Pinpoint the cell where the given text exists, returning its [x, y] midpoint coordinate. 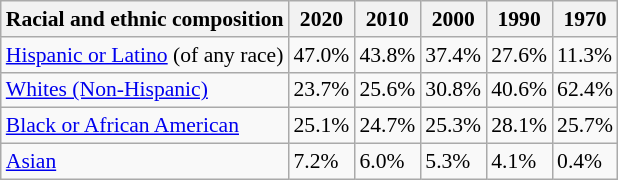
47.0% [322, 55]
24.7% [387, 126]
25.6% [387, 90]
7.2% [322, 162]
27.6% [519, 55]
62.4% [585, 90]
28.1% [519, 126]
25.7% [585, 126]
Whites (Non-Hispanic) [145, 90]
23.7% [322, 90]
30.8% [453, 90]
Racial and ethnic composition [145, 19]
25.1% [322, 126]
2000 [453, 19]
6.0% [387, 162]
40.6% [519, 90]
5.3% [453, 162]
37.4% [453, 55]
11.3% [585, 55]
1990 [519, 19]
2010 [387, 19]
4.1% [519, 162]
1970 [585, 19]
43.8% [387, 55]
2020 [322, 19]
0.4% [585, 162]
25.3% [453, 126]
Hispanic or Latino (of any race) [145, 55]
Asian [145, 162]
Black or African American [145, 126]
